Output the [X, Y] coordinate of the center of the cell containing the given text.  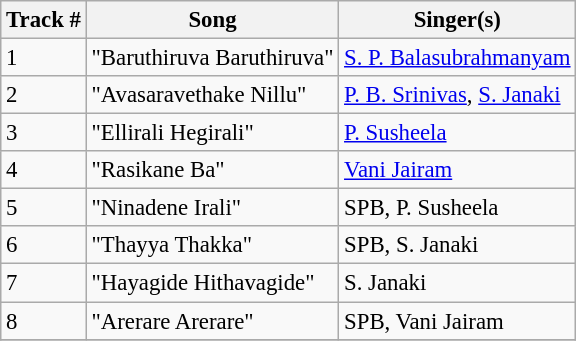
"Avasaravethake Nillu" [212, 95]
S. P. Balasubrahmanyam [458, 58]
6 [44, 245]
S. Janaki [458, 283]
3 [44, 133]
"Arerare Arerare" [212, 321]
Song [212, 20]
P. Susheela [458, 133]
Track # [44, 20]
5 [44, 208]
"Hayagide Hithavagide" [212, 283]
2 [44, 95]
1 [44, 58]
SPB, P. Susheela [458, 208]
SPB, S. Janaki [458, 245]
7 [44, 283]
Singer(s) [458, 20]
"Ninadene Irali" [212, 208]
P. B. Srinivas, S. Janaki [458, 95]
"Thayya Thakka" [212, 245]
"Baruthiruva Baruthiruva" [212, 58]
"Rasikane Ba" [212, 170]
4 [44, 170]
"Ellirali Hegirali" [212, 133]
Vani Jairam [458, 170]
8 [44, 321]
SPB, Vani Jairam [458, 321]
